From the cell containing the given text, extract its center point as (X, Y) coordinate. 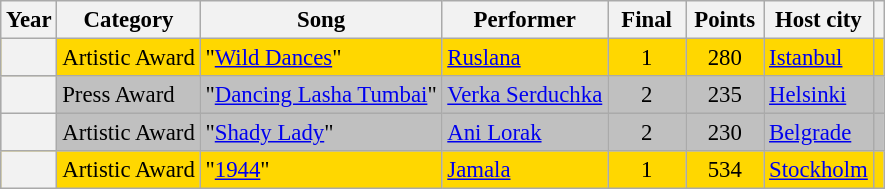
Helsinki (818, 95)
230 (725, 133)
235 (725, 95)
Jamala (525, 170)
Performer (525, 20)
"Wild Dances" (321, 58)
Stockholm (818, 170)
Year (29, 20)
Category (128, 20)
"Dancing Lasha Tumbai" (321, 95)
Belgrade (818, 133)
Points (725, 20)
Ani Lorak (525, 133)
280 (725, 58)
Ruslana (525, 58)
"Shady Lady" (321, 133)
Host city (818, 20)
Istanbul (818, 58)
Song (321, 20)
534 (725, 170)
"1944" (321, 170)
Press Award (128, 95)
Verka Serduchka (525, 95)
Final (647, 20)
